Locate the cell with the specified text and output its [x, y] center coordinate. 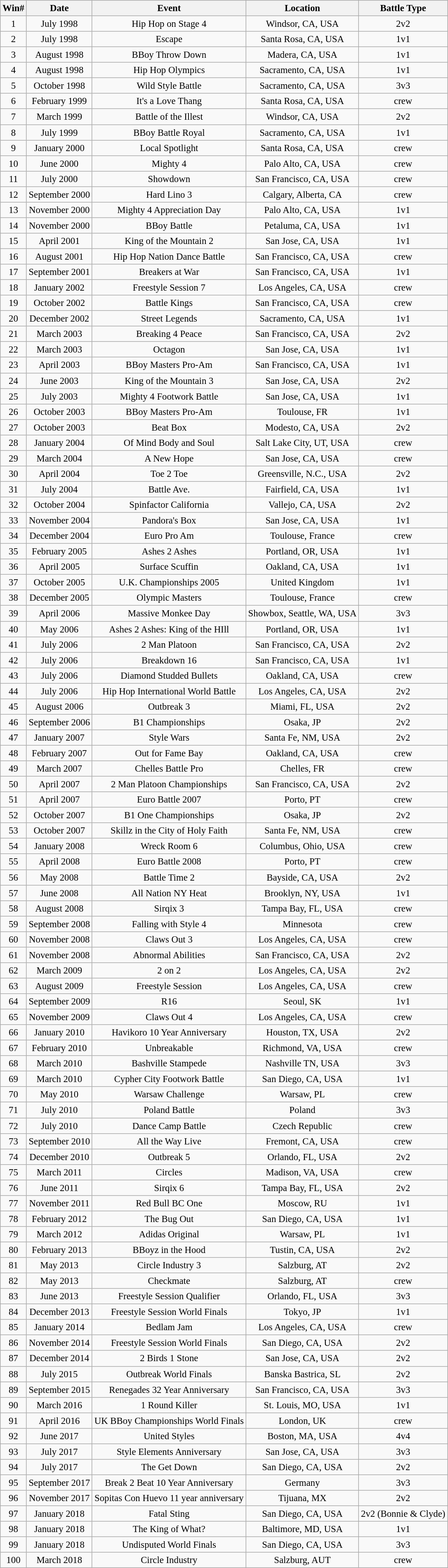
Street Legends [169, 319]
November 2009 [59, 1017]
April 2005 [59, 567]
13 [13, 210]
39 [13, 613]
72 [13, 1126]
Breakdown 16 [169, 660]
Spinfactor California [169, 505]
June 2011 [59, 1188]
23 [13, 365]
Chelles, FR [302, 769]
October 1998 [59, 86]
48 [13, 753]
2 Man Platoon Championships [169, 784]
April 2003 [59, 365]
Madison, VA, USA [302, 1172]
Showdown [169, 179]
Madera, CA, USA [302, 55]
Havikoro 10 Year Anniversary [169, 1033]
10 [13, 163]
4 [13, 70]
Breaking 4 Peace [169, 334]
March 2004 [59, 458]
56 [13, 877]
Vallejo, CA, USA [302, 505]
Checkmate [169, 1281]
April 2016 [59, 1421]
Sirqix 3 [169, 908]
July 1999 [59, 133]
73 [13, 1141]
September 2006 [59, 722]
17 [13, 272]
Calgary, Alberta, CA [302, 194]
86 [13, 1343]
Sopitas Con Huevo 11 year anniversary [169, 1498]
March 1999 [59, 117]
January 2000 [59, 148]
September 2001 [59, 272]
94 [13, 1467]
71 [13, 1110]
The Bug Out [169, 1219]
March 2011 [59, 1172]
16 [13, 256]
September 2015 [59, 1390]
Falling with Style 4 [169, 924]
Poland [302, 1110]
Wild Style Battle [169, 86]
Poland Battle [169, 1110]
97 [13, 1514]
57 [13, 893]
28 [13, 443]
Ashes 2 Ashes [169, 552]
Claws Out 3 [169, 940]
Date [59, 8]
31 [13, 489]
December 2010 [59, 1157]
Bedlam Jam [169, 1327]
January 2007 [59, 738]
84 [13, 1312]
January 2014 [59, 1327]
B1 Championships [169, 722]
Freestyle Session Qualifier [169, 1296]
Sirqix 6 [169, 1188]
37 [13, 583]
Surface Scuffin [169, 567]
Euro Battle 2007 [169, 800]
50 [13, 784]
96 [13, 1498]
99 [13, 1545]
42 [13, 660]
Cypher City Footwork Battle [169, 1079]
December 2013 [59, 1312]
August 2006 [59, 707]
69 [13, 1079]
Ashes 2 Ashes: King of the HIll [169, 629]
91 [13, 1421]
66 [13, 1033]
8 [13, 133]
Freestyle Session 7 [169, 288]
Abnormal Abilities [169, 955]
September 2000 [59, 194]
January 2002 [59, 288]
Renegades 32 Year Anniversary [169, 1390]
78 [13, 1219]
February 2013 [59, 1250]
19 [13, 303]
February 2012 [59, 1219]
Columbus, Ohio, USA [302, 846]
Circles [169, 1172]
The Get Down [169, 1467]
April 2004 [59, 474]
The King of What? [169, 1529]
93 [13, 1452]
Seoul, SK [302, 1002]
Mighty 4 Appreciation Day [169, 210]
68 [13, 1063]
83 [13, 1296]
Tijuana, MX [302, 1498]
Claws Out 4 [169, 1017]
Undisputed World Finals [169, 1545]
July 2004 [59, 489]
20 [13, 319]
April 2001 [59, 241]
59 [13, 924]
June 2003 [59, 381]
44 [13, 691]
Richmond, VA, USA [302, 1048]
August 2001 [59, 256]
Mighty 4 [169, 163]
Diamond Studded Bullets [169, 675]
April 2008 [59, 862]
65 [13, 1017]
February 2010 [59, 1048]
King of the Mountain 3 [169, 381]
2 [13, 39]
76 [13, 1188]
Fremont, CA, USA [302, 1141]
Warsaw Challenge [169, 1094]
64 [13, 1002]
Event [169, 8]
2 on 2 [169, 971]
October 2005 [59, 583]
Boston, MA, USA [302, 1436]
Outbreak 3 [169, 707]
Miami, FL, USA [302, 707]
Adidas Original [169, 1234]
34 [13, 536]
26 [13, 412]
55 [13, 862]
Euro Battle 2008 [169, 862]
88 [13, 1374]
29 [13, 458]
98 [13, 1529]
77 [13, 1203]
June 2013 [59, 1296]
September 2010 [59, 1141]
Battle Type [403, 8]
January 2010 [59, 1033]
67 [13, 1048]
Germany [302, 1483]
43 [13, 675]
89 [13, 1390]
B1 One Championships [169, 815]
Outbreak 5 [169, 1157]
21 [13, 334]
January 2008 [59, 846]
Minnesota [302, 924]
March 2018 [59, 1560]
Red Bull BC One [169, 1203]
9 [13, 148]
Location [302, 8]
Local Spotlight [169, 148]
Chelles Battle Pro [169, 769]
Of Mind Body and Soul [169, 443]
Wreck Room 6 [169, 846]
UK BBoy Championships World Finals [169, 1421]
2 Birds 1 Stone [169, 1359]
October 2002 [59, 303]
Skillz in the City of Holy Faith [169, 831]
35 [13, 552]
July 2015 [59, 1374]
Pandora's Box [169, 521]
51 [13, 800]
Czech Republic [302, 1126]
Olympic Masters [169, 598]
Battle Ave. [169, 489]
U.K. Championships 2005 [169, 583]
BBoyz in the Hood [169, 1250]
Fatal Sting [169, 1514]
15 [13, 241]
Tokyo, JP [302, 1312]
August 2009 [59, 986]
November 2014 [59, 1343]
April 2006 [59, 613]
March 2009 [59, 971]
24 [13, 381]
Bayside, CA, USA [302, 877]
Mighty 4 Footwork Battle [169, 396]
4v4 [403, 1436]
Hard Lino 3 [169, 194]
36 [13, 567]
Hip Hop Olympics [169, 70]
September 2017 [59, 1483]
70 [13, 1094]
38 [13, 598]
95 [13, 1483]
Circle Industry 3 [169, 1265]
Modesto, CA, USA [302, 427]
BBoy Battle Royal [169, 133]
October 2004 [59, 505]
79 [13, 1234]
December 2004 [59, 536]
It's a Love Thang [169, 101]
85 [13, 1327]
December 2002 [59, 319]
87 [13, 1359]
June 2008 [59, 893]
Massive Monkee Day [169, 613]
May 2008 [59, 877]
30 [13, 474]
A New Hope [169, 458]
St. Louis, MO, USA [302, 1405]
Octagon [169, 350]
August 2008 [59, 908]
Showbox, Seattle, WA, USA [302, 613]
60 [13, 940]
Greensville, N.C., USA [302, 474]
Euro Pro Am [169, 536]
All Nation NY Heat [169, 893]
53 [13, 831]
July 2003 [59, 396]
February 2007 [59, 753]
100 [13, 1560]
54 [13, 846]
December 2005 [59, 598]
Toulouse, FR [302, 412]
11 [13, 179]
All the Way Live [169, 1141]
May 2010 [59, 1094]
Win# [13, 8]
63 [13, 986]
Freestyle Session [169, 986]
1 Round Killer [169, 1405]
Baltimore, MD, USA [302, 1529]
92 [13, 1436]
12 [13, 194]
February 1999 [59, 101]
81 [13, 1265]
Breakers at War [169, 272]
United Styles [169, 1436]
March 2016 [59, 1405]
March 2012 [59, 1234]
September 2009 [59, 1002]
July 2000 [59, 179]
December 2014 [59, 1359]
1 [13, 24]
January 2004 [59, 443]
82 [13, 1281]
Salzburg, AUT [302, 1560]
18 [13, 288]
Break 2 Beat 10 Year Anniversary [169, 1483]
Toe 2 Toe [169, 474]
46 [13, 722]
40 [13, 629]
52 [13, 815]
Hip Hop Nation Dance Battle [169, 256]
Beat Box [169, 427]
22 [13, 350]
Tustin, CA, USA [302, 1250]
February 2005 [59, 552]
London, UK [302, 1421]
Battle Time 2 [169, 877]
September 2008 [59, 924]
BBoy Battle [169, 225]
November 2017 [59, 1498]
45 [13, 707]
Battle of the Illest [169, 117]
7 [13, 117]
Circle Industry [169, 1560]
United Kingdom [302, 583]
June 2017 [59, 1436]
Bashville Stampede [169, 1063]
2v2 (Bonnie & Clyde) [403, 1514]
May 2006 [59, 629]
Style Wars [169, 738]
41 [13, 644]
BBoy Throw Down [169, 55]
62 [13, 971]
5 [13, 86]
Battle Kings [169, 303]
75 [13, 1172]
Unbreakable [169, 1048]
Escape [169, 39]
14 [13, 225]
Houston, TX, USA [302, 1033]
32 [13, 505]
27 [13, 427]
Out for Fame Bay [169, 753]
25 [13, 396]
Banska Bastrica, SL [302, 1374]
March 2007 [59, 769]
33 [13, 521]
2 Man Platoon [169, 644]
74 [13, 1157]
Outbreak World Finals [169, 1374]
Fairfield, CA, USA [302, 489]
80 [13, 1250]
November 2011 [59, 1203]
90 [13, 1405]
Dance Camp Battle [169, 1126]
6 [13, 101]
Brooklyn, NY, USA [302, 893]
November 2004 [59, 521]
Petaluma, CA, USA [302, 225]
June 2000 [59, 163]
3 [13, 55]
Style Elements Anniversary [169, 1452]
Moscow, RU [302, 1203]
R16 [169, 1002]
47 [13, 738]
King of the Mountain 2 [169, 241]
49 [13, 769]
Salt Lake City, UT, USA [302, 443]
Nashville TN, USA [302, 1063]
Hip Hop International World Battle [169, 691]
61 [13, 955]
Hip Hop on Stage 4 [169, 24]
58 [13, 908]
